Capture the cell that displays the provided text and extract its [X, Y] central coordinate. 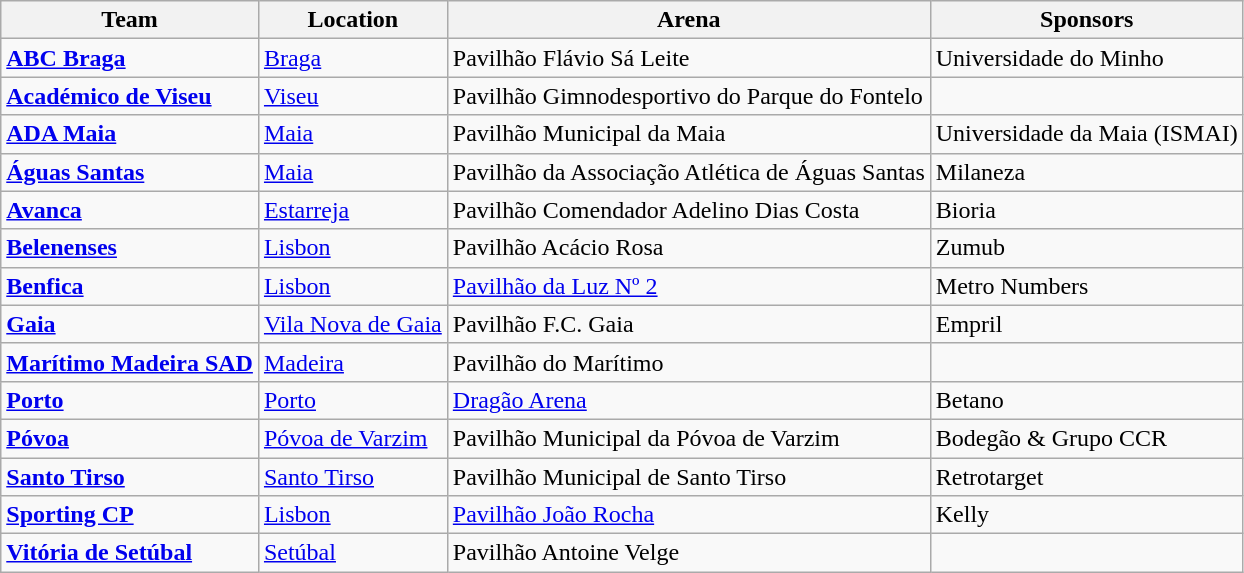
Location [352, 20]
Marítimo Madeira SAD [130, 362]
Pavilhão Municipal da Póvoa de Varzim [688, 438]
Pavilhão da Associação Atlética de Águas Santas [688, 172]
Pavilhão Gimnodesportivo do Parque do Fontelo [688, 96]
Águas Santas [130, 172]
Pavilhão do Marítimo [688, 362]
Braga [352, 58]
Sponsors [1086, 20]
Benfica [130, 286]
Team [130, 20]
Belenenses [130, 248]
Pavilhão Comendador Adelino Dias Costa [688, 210]
Gaia [130, 324]
Bodegão & Grupo CCR [1086, 438]
Setúbal [352, 553]
Viseu [352, 96]
Metro Numbers [1086, 286]
Pavilhão João Rocha [688, 515]
Pavilhão Municipal da Maia [688, 134]
ADA Maia [130, 134]
Póvoa de Varzim [352, 438]
Universidade do Minho [1086, 58]
Vila Nova de Gaia [352, 324]
Pavilhão Antoine Velge [688, 553]
Académico de Viseu [130, 96]
Pavilhão Municipal de Santo Tirso [688, 477]
Pavilhão da Luz Nº 2 [688, 286]
ABC Braga [130, 58]
Estarreja [352, 210]
Póvoa [130, 438]
Madeira [352, 362]
Betano [1086, 400]
Arena [688, 20]
Zumub [1086, 248]
Pavilhão F.C. Gaia [688, 324]
Sporting CP [130, 515]
Avanca [130, 210]
Kelly [1086, 515]
Retrotarget [1086, 477]
Universidade da Maia (ISMAI) [1086, 134]
Dragão Arena [688, 400]
Bioria [1086, 210]
Milaneza [1086, 172]
Empril [1086, 324]
Vitória de Setúbal [130, 553]
Pavilhão Acácio Rosa [688, 248]
Pavilhão Flávio Sá Leite [688, 58]
